Pinpoint the cell where the given text exists, returning its (x, y) midpoint coordinate. 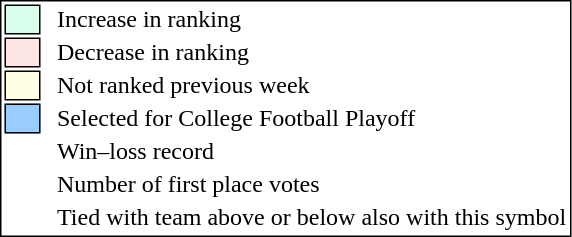
Increase in ranking (312, 19)
Win–loss record (312, 151)
Selected for College Football Playoff (312, 119)
Number of first place votes (312, 185)
Decrease in ranking (312, 53)
Tied with team above or below also with this symbol (312, 217)
Not ranked previous week (312, 85)
